Return [X, Y] of the center of cell containing provided text 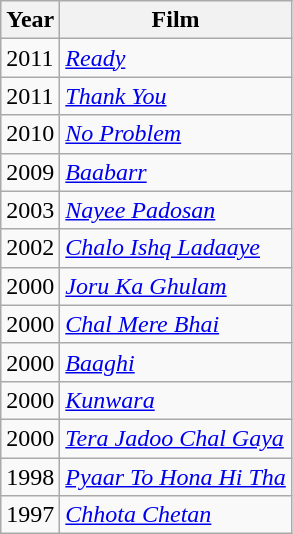
2003 [30, 210]
Film [176, 20]
Chalo Ishq Ladaaye [176, 248]
Ready [176, 58]
Baabarr [176, 172]
Joru Ka Ghulam [176, 286]
1998 [30, 477]
Thank You [176, 96]
Chhota Chetan [176, 515]
Kunwara [176, 400]
Chal Mere Bhai [176, 324]
2002 [30, 248]
Nayee Padosan [176, 210]
2010 [30, 134]
2009 [30, 172]
Pyaar To Hona Hi Tha [176, 477]
Baaghi [176, 362]
Tera Jadoo Chal Gaya [176, 438]
No Problem [176, 134]
1997 [30, 515]
Year [30, 20]
